Return the (x, y) coordinate for the center point of the cell that contains the specified text.  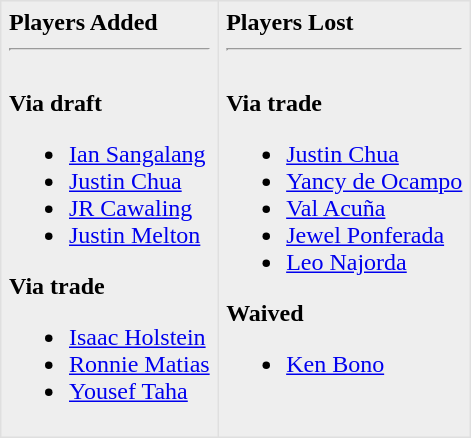
Players Added Via draftIan SangalangJustin ChuaJR CawalingJustin MeltonVia tradeIsaac HolsteinRonnie MatiasYousef Taha (110, 219)
Players Lost Via tradeJustin ChuaYancy de OcampoVal AcuñaJewel PonferadaLeo NajordaWaivedKen Bono (344, 219)
